Detect which cell encompasses the target text, then output its [x, y] center coordinate. 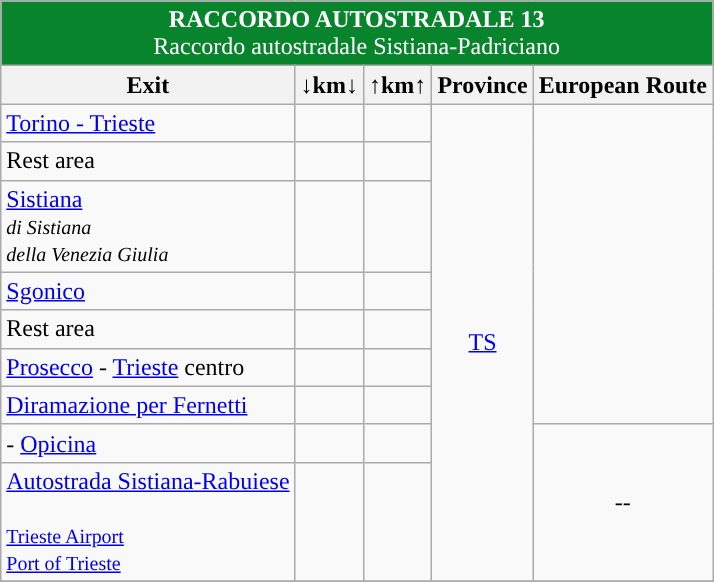
Autostrada Sistiana-Rabuiese Trieste Airport Port of Trieste [148, 522]
Prosecco - Trieste centro [148, 367]
Torino - Trieste [148, 123]
Province [482, 85]
Diramazione per Fernetti [148, 405]
Exit [148, 85]
↓km↓ [329, 85]
- Opicina [148, 443]
TS [482, 343]
↑km↑ [397, 85]
Sgonico [148, 291]
Sistiana di Sistiana della Venezia Giulia [148, 226]
-- [622, 502]
European Route [622, 85]
RACCORDO AUTOSTRADALE 13Raccordo autostradale Sistiana-Padriciano [357, 34]
